Identify which cell holds the provided text, then report its [x, y] central coordinate. 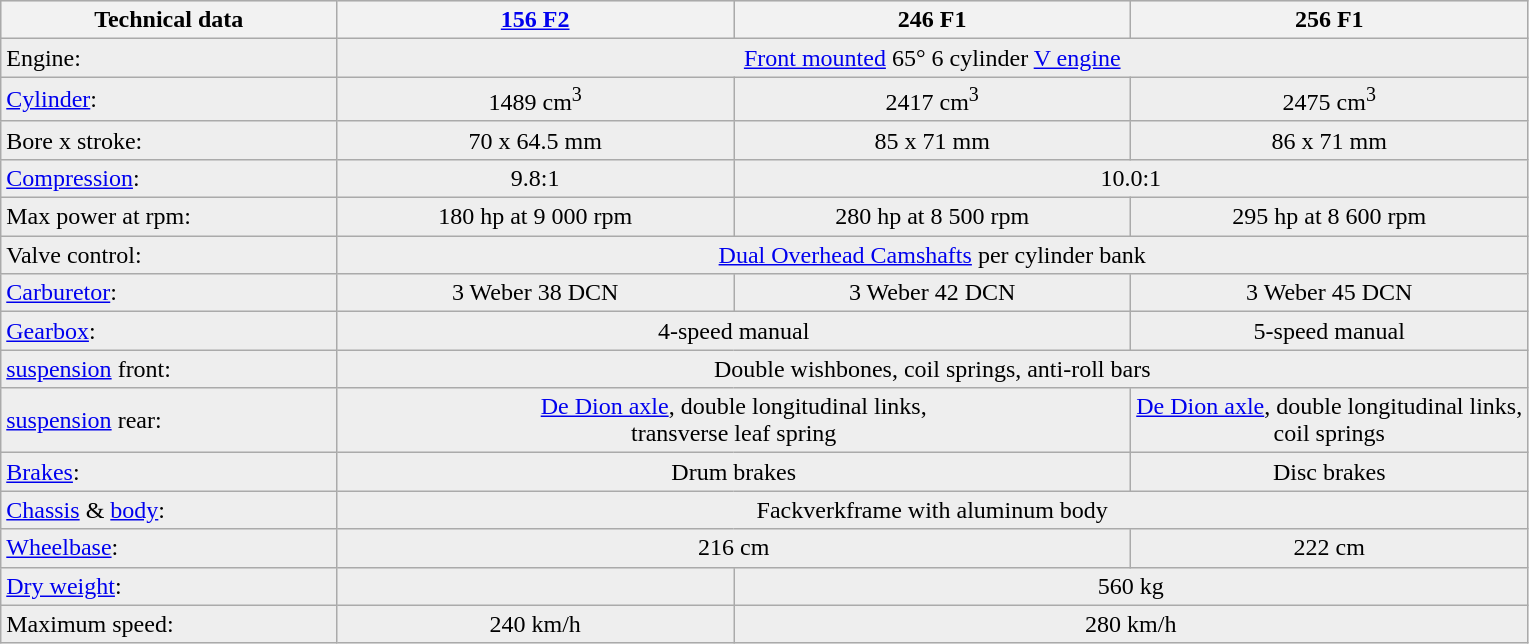
256 F1 [1330, 20]
240 km/h [536, 624]
180 hp at 9 000 rpm [536, 217]
280 km/h [1131, 624]
85 x 71 mm [932, 140]
4-speed manual [734, 331]
3 Weber 38 DCN [536, 293]
Fackverkframe with aluminum body [932, 510]
Bore x stroke: [169, 140]
Double wishbones, coil springs, anti-roll bars [932, 369]
3 Weber 42 DCN [932, 293]
9.8:1 [536, 178]
86 x 71 mm [1330, 140]
295 hp at 8 600 rpm [1330, 217]
222 cm [1330, 548]
Gearbox: [169, 331]
Front mounted 65° 6 cylinder V engine [932, 58]
Wheelbase: [169, 548]
Dry weight: [169, 586]
5-speed manual [1330, 331]
2475 cm3 [1330, 100]
Carburetor: [169, 293]
Chassis & body: [169, 510]
560 kg [1131, 586]
1489 cm3 [536, 100]
Valve control: [169, 255]
2417 cm3 [932, 100]
Brakes: [169, 472]
280 hp at 8 500 rpm [932, 217]
Maximum speed: [169, 624]
De Dion axle, double longitudinal links,coil springs [1330, 420]
156 F2 [536, 20]
Cylinder: [169, 100]
3 Weber 45 DCN [1330, 293]
Compression: [169, 178]
216 cm [734, 548]
Technical data [169, 20]
Engine: [169, 58]
10.0:1 [1131, 178]
70 x 64.5 mm [536, 140]
Disc brakes [1330, 472]
Drum brakes [734, 472]
Dual Overhead Camshafts per cylinder bank [932, 255]
246 F1 [932, 20]
suspension front: [169, 369]
Max power at rpm: [169, 217]
suspension rear: [169, 420]
De Dion axle, double longitudinal links,transverse leaf spring [734, 420]
